For the text-containing cell, return its midpoint in (X, Y) coordinate format. 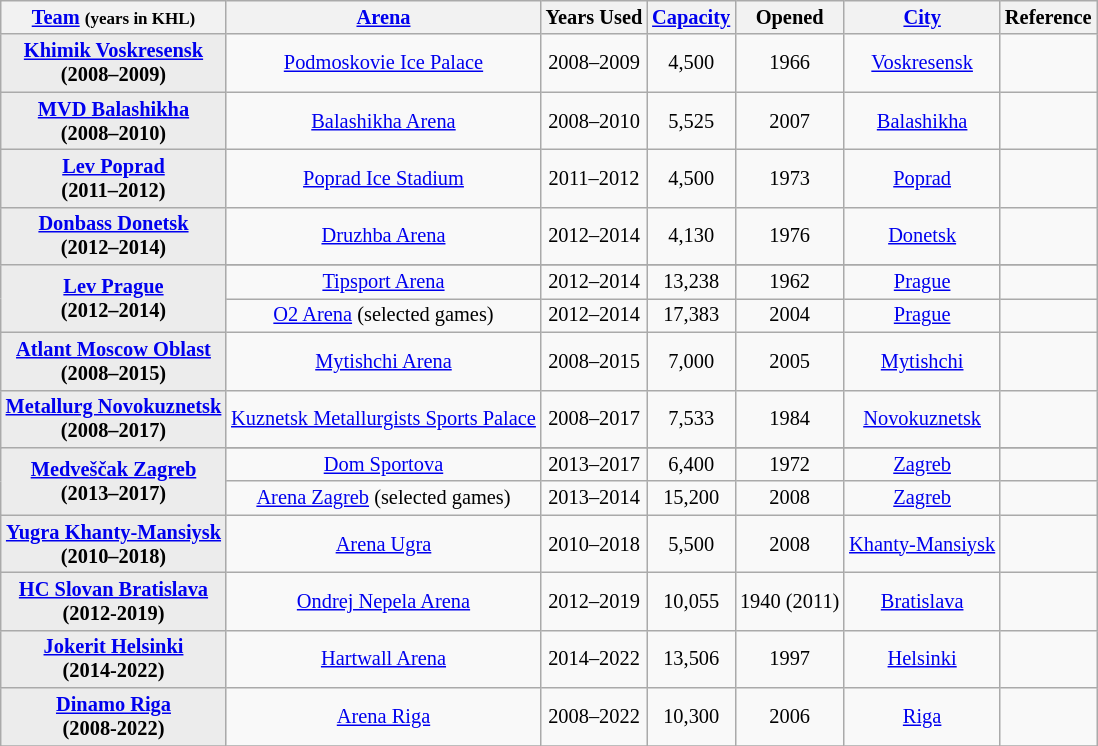
1940 (2011) (790, 601)
2011–2012 (594, 178)
Bratislava (922, 601)
Jokerit Helsinki(2014-2022) (114, 659)
2013–2014 (594, 498)
2013–2017 (594, 464)
Opened (790, 17)
6,400 (691, 464)
Lev Poprad(2011–2012) (114, 178)
1984 (790, 419)
5,525 (691, 121)
Capacity (691, 17)
Donbass Donetsk(2012–2014) (114, 236)
Dinamo Riga(2008-2022) (114, 717)
Lev Prague(2012–2014) (114, 298)
Kuznetsk Metallurgists Sports Palace (384, 419)
City (922, 17)
2004 (790, 315)
Yugra Khanty-Mansiysk(2010–2018) (114, 544)
Riga (922, 717)
2008–2022 (594, 717)
10,055 (691, 601)
Druzhba Arena (384, 236)
Years Used (594, 17)
Poprad (922, 178)
Helsinki (922, 659)
Podmoskovie Ice Palace (384, 63)
1997 (790, 659)
Metallurg Novokuznetsk(2008–2017) (114, 419)
2010–2018 (594, 544)
Atlant Moscow Oblast(2008–2015) (114, 361)
2005 (790, 361)
Arena Riga (384, 717)
4,130 (691, 236)
2008–2010 (594, 121)
HC Slovan Bratislava(2012-2019) (114, 601)
5,500 (691, 544)
Hartwall Arena (384, 659)
Tipsport Arena (384, 282)
Arena (384, 17)
Balashikha (922, 121)
Khanty-Mansiysk (922, 544)
2008–2009 (594, 63)
2008–2015 (594, 361)
17,383 (691, 315)
Voskresensk (922, 63)
Arena Zagreb (selected games) (384, 498)
Khimik Voskresensk(2008–2009) (114, 63)
2008–2017 (594, 419)
13,238 (691, 282)
2007 (790, 121)
Donetsk (922, 236)
Novokuznetsk (922, 419)
1973 (790, 178)
Mytishchi Arena (384, 361)
2014–2022 (594, 659)
2012–2019 (594, 601)
1976 (790, 236)
2006 (790, 717)
Arena Ugra (384, 544)
1962 (790, 282)
7,000 (691, 361)
Poprad Ice Stadium (384, 178)
1966 (790, 63)
Reference (1048, 17)
15,200 (691, 498)
Dom Sportova (384, 464)
10,300 (691, 717)
Mytishchi (922, 361)
MVD Balashikha(2008–2010) (114, 121)
13,506 (691, 659)
7,533 (691, 419)
1972 (790, 464)
Balashikha Arena (384, 121)
O2 Arena (selected games) (384, 315)
Team (years in KHL) (114, 17)
Ondrej Nepela Arena (384, 601)
Medveščak Zagreb(2013–2017) (114, 480)
